Scan for the cell matching the given text and deliver its (X, Y) coordinate at center. 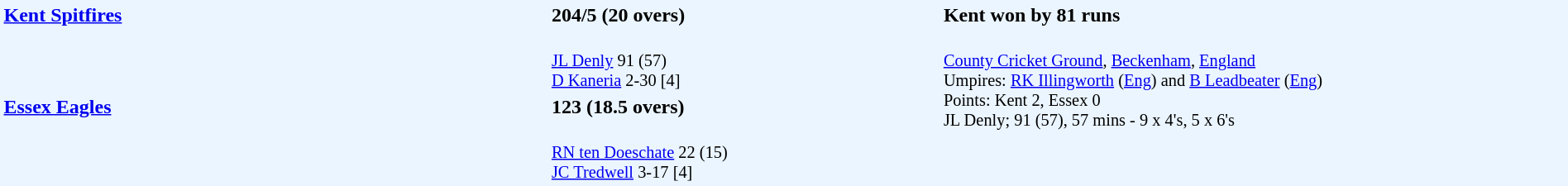
204/5 (20 overs) (744, 15)
JL Denly 91 (57) D Kaneria 2-30 [4] (744, 61)
RN ten Doeschate 22 (15) JC Tredwell 3-17 [4] (744, 152)
Kent won by 81 runs (1254, 15)
Essex Eagles (275, 139)
Kent Spitfires (275, 47)
123 (18.5 overs) (744, 107)
